Find where the given text appears and provide that cell's center as [x, y] coordinate. 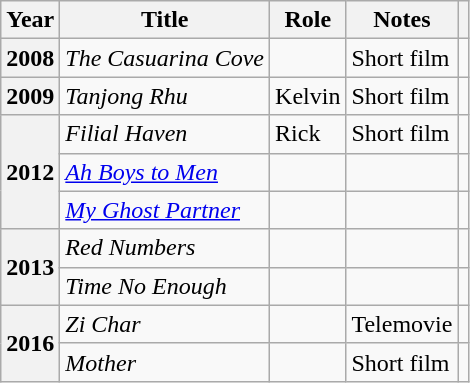
My Ghost Partner [165, 210]
2016 [30, 343]
Title [165, 20]
Kelvin [308, 96]
Rick [308, 134]
Notes [402, 20]
Red Numbers [165, 248]
Year [30, 20]
Mother [165, 362]
2008 [30, 58]
2009 [30, 96]
Ah Boys to Men [165, 172]
Zi Char [165, 324]
2013 [30, 267]
Time No Enough [165, 286]
Filial Haven [165, 134]
Telemovie [402, 324]
Role [308, 20]
Tanjong Rhu [165, 96]
The Casuarina Cove [165, 58]
2012 [30, 172]
